Scan for the cell matching the given text and deliver its (X, Y) coordinate at center. 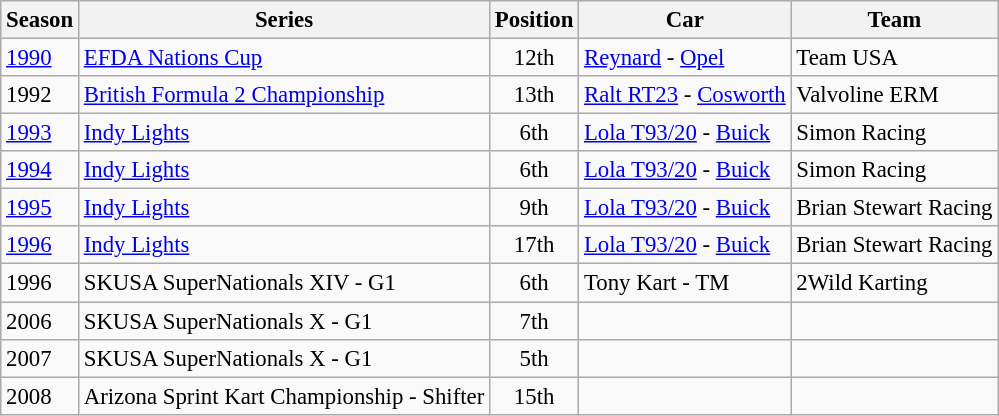
Season (40, 20)
2Wild Karting (894, 283)
Team USA (894, 58)
Reynard - Opel (685, 58)
5th (534, 358)
Tony Kart - TM (685, 283)
Team (894, 20)
2007 (40, 358)
SKUSA SuperNationals XIV - G1 (284, 283)
9th (534, 208)
Position (534, 20)
Valvoline ERM (894, 95)
Arizona Sprint Kart Championship - Shifter (284, 396)
Series (284, 20)
1993 (40, 133)
1995 (40, 208)
2008 (40, 396)
British Formula 2 Championship (284, 95)
12th (534, 58)
Car (685, 20)
15th (534, 396)
13th (534, 95)
1990 (40, 58)
Ralt RT23 - Cosworth (685, 95)
2006 (40, 321)
7th (534, 321)
17th (534, 245)
EFDA Nations Cup (284, 58)
1992 (40, 95)
1994 (40, 170)
